Return the [X, Y] coordinate for the center point of the cell that contains the specified text.  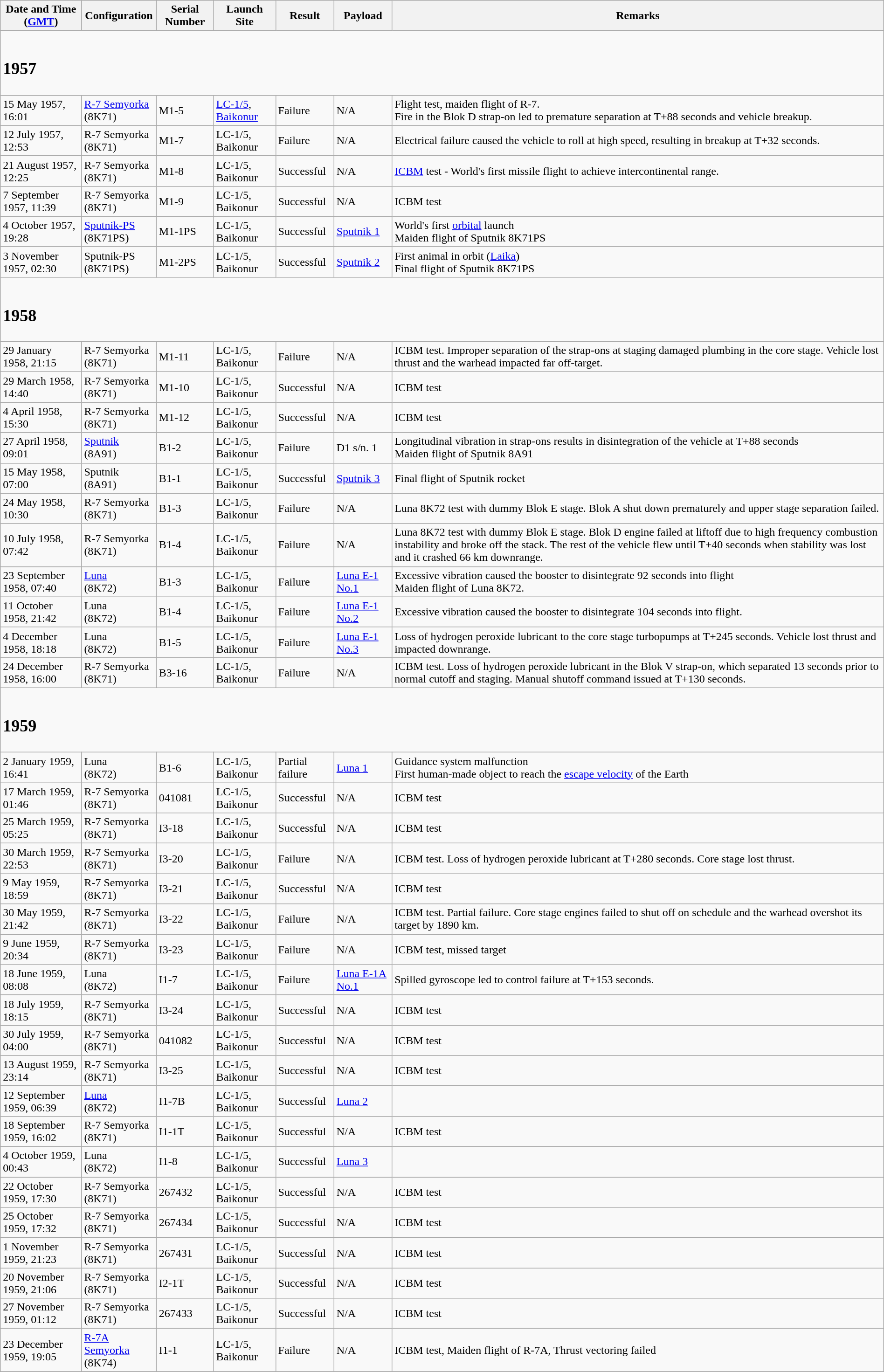
15 May 1957, 16:01 [41, 110]
Payload [363, 16]
M1-12 [185, 418]
ICBM test. Partial failure. Core stage engines failed to shut off on schedule and the warhead overshot its target by 1890 km. [638, 919]
1959 [442, 720]
24 December 1958, 16:00 [41, 672]
3 November 1957, 02:30 [41, 262]
ICBM test. Loss of hydrogen peroxide lubricant at T+280 seconds. Core stage lost thrust. [638, 859]
Date and Time (GMT) [41, 16]
I3-18 [185, 828]
Luna E-1 No.1 [363, 582]
I3-21 [185, 889]
I3-25 [185, 1070]
2 January 1959, 16:41 [41, 767]
I1-1T [185, 1131]
Excessive vibration caused the booster to disintegrate 92 seconds into flightMaiden flight of Luna 8K72. [638, 582]
Flight test, maiden flight of R-7.Fire in the Blok D strap-on led to premature separation at T+88 seconds and vehicle breakup. [638, 110]
M1-5 [185, 110]
27 November 1959, 01:12 [41, 1314]
267433 [185, 1314]
M1-10 [185, 387]
M1-8 [185, 171]
267432 [185, 1193]
Luna 1 [363, 767]
R-7A Semyorka(8K74) [119, 1350]
M1-9 [185, 201]
29 January 1958, 21:15 [41, 357]
23 December 1959, 19:05 [41, 1350]
Luna 2 [363, 1101]
30 March 1959, 22:53 [41, 859]
4 December 1958, 18:18 [41, 642]
I3-20 [185, 859]
9 June 1959, 20:34 [41, 949]
Result [305, 16]
30 July 1959, 04:00 [41, 1041]
M1-2PS [185, 262]
29 March 1958, 14:40 [41, 387]
23 September 1958, 07:40 [41, 582]
25 March 1959, 05:25 [41, 828]
B1-5 [185, 642]
Spilled gyroscope led to control failure at T+153 seconds. [638, 980]
15 May 1958, 07:00 [41, 478]
041082 [185, 1041]
17 March 1959, 01:46 [41, 798]
4 October 1959, 00:43 [41, 1162]
Luna E-1A No.1 [363, 980]
ICBM test - World's first missile flight to achieve intercontinental range. [638, 171]
12 September 1959, 06:39 [41, 1101]
Luna E-1 No.3 [363, 642]
B1-1 [185, 478]
25 October 1959, 17:32 [41, 1222]
267434 [185, 1222]
20 November 1959, 21:06 [41, 1283]
Configuration [119, 16]
7 September 1957, 11:39 [41, 201]
ICBM test, missed target [638, 949]
I1-1 [185, 1350]
22 October 1959, 17:30 [41, 1193]
Guidance system malfunctionFirst human-made object to reach the escape velocity of the Earth [638, 767]
041081 [185, 798]
I1-7B [185, 1101]
I3-24 [185, 1010]
Sputnik 3 [363, 478]
9 May 1959, 18:59 [41, 889]
M1-1PS [185, 231]
M1-11 [185, 357]
Partial failure [305, 767]
World's first orbital launchMaiden flight of Sputnik 8K71PS [638, 231]
Luna 3 [363, 1162]
Electrical failure caused the vehicle to roll at high speed, resulting in breakup at T+32 seconds. [638, 141]
B1-6 [185, 767]
1957 [442, 63]
24 May 1958, 10:30 [41, 508]
Luna 8K72 test with dummy Blok E stage. Blok A shut down prematurely and upper stage separation failed. [638, 508]
11 October 1958, 21:42 [41, 612]
Excessive vibration caused the booster to disintegrate 104 seconds into flight. [638, 612]
Launch Site [244, 16]
B3-16 [185, 672]
21 August 1957, 12:25 [41, 171]
I1-7 [185, 980]
Serial Number [185, 16]
18 September 1959, 16:02 [41, 1131]
Sputnik 2 [363, 262]
267431 [185, 1253]
B1-2 [185, 448]
1 November 1959, 21:23 [41, 1253]
Remarks [638, 16]
Loss of hydrogen peroxide lubricant to the core stage turbopumps at T+245 seconds. Vehicle lost thrust and impacted downrange. [638, 642]
ICBM test, Maiden flight of R-7A, Thrust vectoring failed [638, 1350]
Final flight of Sputnik rocket [638, 478]
Sputnik 1 [363, 231]
1958 [442, 309]
I1-8 [185, 1162]
10 July 1958, 07:42 [41, 545]
13 August 1959, 23:14 [41, 1070]
Longitudinal vibration in strap-ons results in disintegration of the vehicle at T+88 secondsMaiden flight of Sputnik 8A91 [638, 448]
18 July 1959, 18:15 [41, 1010]
30 May 1959, 21:42 [41, 919]
I3-23 [185, 949]
4 April 1958, 15:30 [41, 418]
4 October 1957, 19:28 [41, 231]
27 April 1958, 09:01 [41, 448]
Luna E-1 No.2 [363, 612]
D1 s/n. 1 [363, 448]
18 June 1959, 08:08 [41, 980]
First animal in orbit (Laika)Final flight of Sputnik 8K71PS [638, 262]
12 July 1957, 12:53 [41, 141]
M1-7 [185, 141]
I2-1T [185, 1283]
I3-22 [185, 919]
